Output the (X, Y) coordinate of the center of the cell containing the given text.  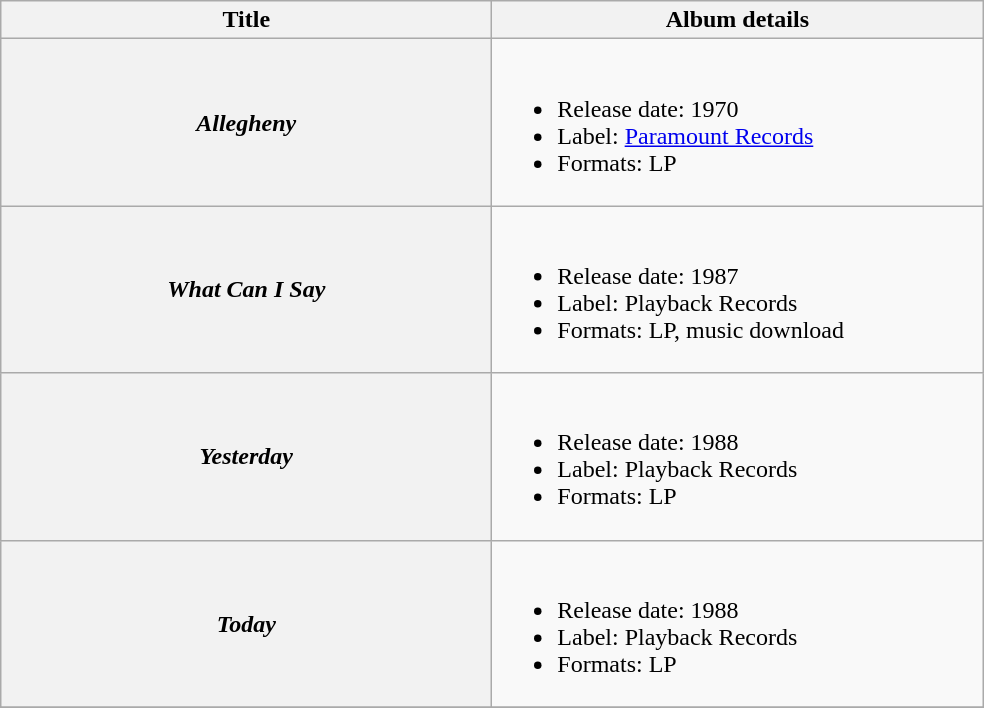
Allegheny (246, 122)
Yesterday (246, 456)
Today (246, 624)
Release date: 1970Label: Paramount RecordsFormats: LP (738, 122)
Release date: 1987Label: Playback RecordsFormats: LP, music download (738, 290)
Title (246, 20)
Album details (738, 20)
What Can I Say (246, 290)
